From the cell containing the given text, extract its center point as [X, Y] coordinate. 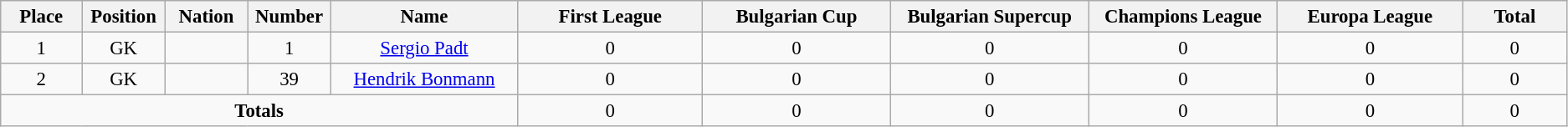
Name [423, 17]
2 [42, 79]
Champions League [1183, 17]
Number [290, 17]
39 [290, 79]
Total [1514, 17]
Position [124, 17]
Bulgarian Supercup [990, 17]
Europa League [1371, 17]
Bulgarian Cup [797, 17]
Nation [206, 17]
Hendrik Bonmann [423, 79]
Totals [259, 111]
First League [611, 17]
Sergio Padt [423, 48]
Place [42, 17]
